Detect which cell encompasses the target text, then output its (X, Y) center coordinate. 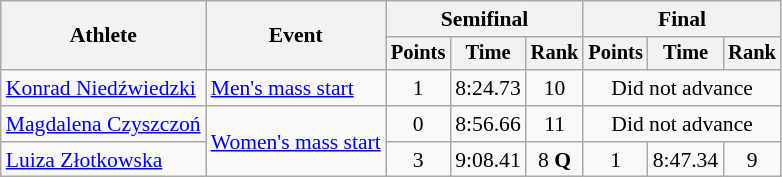
Women's mass start (296, 142)
11 (555, 124)
Semifinal (484, 19)
Konrad Niedźwiedzki (104, 88)
Event (296, 36)
0 (418, 124)
Final (682, 19)
1 (418, 88)
10 (555, 88)
8:56.66 (488, 124)
Men's mass start (296, 88)
Athlete (104, 36)
8:24.73 (488, 88)
Magdalena Czyszczoń (104, 124)
